Detect which cell encompasses the target text, then output its (x, y) center coordinate. 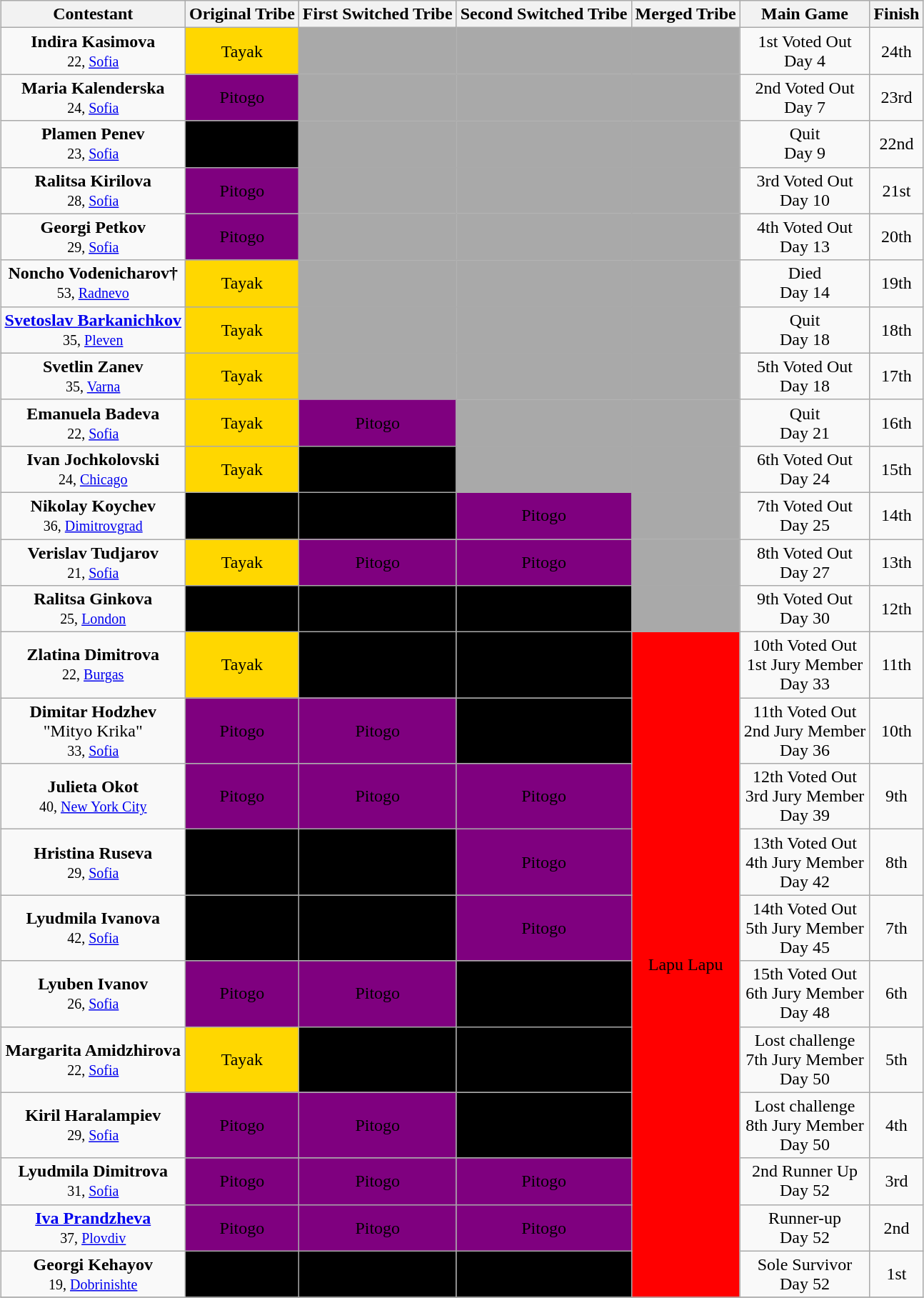
13th (897, 561)
10th Voted Out1st Jury MemberDay 33 (805, 665)
24th (897, 51)
Lost challenge8th Jury MemberDay 50 (805, 1125)
9th (897, 797)
DiedDay 14 (805, 283)
Indira Kasimova22, Sofia (93, 51)
15th Voted Out6th Jury MemberDay 48 (805, 994)
Ralitsa Kirilova28, Sofia (93, 190)
23rd (897, 97)
Kiril Haralampiev29, Sofia (93, 1125)
Lost challenge7th Jury MemberDay 50 (805, 1059)
18th (897, 330)
Margarita Amidzhirova22, Sofia (93, 1059)
14th (897, 516)
Lyudmila Ivanova42, Sofia (93, 928)
4th (897, 1125)
1st (897, 1274)
QuitDay 18 (805, 330)
3rd Voted OutDay 10 (805, 190)
6th Voted OutDay 24 (805, 469)
Lyuben Ivanov26, Sofia (93, 994)
Merged Tribe (686, 14)
3rd (897, 1182)
Dimitar Hodzhev"Mityo Krika"33, Sofia (93, 731)
Main Game (805, 14)
Sole SurvivorDay 52 (805, 1274)
21st (897, 190)
Plamen Penev23, Sofia (93, 144)
Zlatina Dimitrova22, Burgas (93, 665)
QuitDay 21 (805, 423)
20th (897, 237)
12th (897, 609)
Iva Prandzheva37, Plovdiv (93, 1227)
12th Voted Out3rd Jury MemberDay 39 (805, 797)
14th Voted Out5th Jury MemberDay 45 (805, 928)
Second Switched Tribe (544, 14)
6th (897, 994)
Lapu Lapu (686, 965)
Maria Kalenderska24, Sofia (93, 97)
Verislav Tudjarov21, Sofia (93, 561)
1st Voted OutDay 4 (805, 51)
Nikolay Koychev36, Dimitrovgrad (93, 516)
Ivan Jochkolovski24, Chicago (93, 469)
Georgi Kehayov19, Dobrinishte (93, 1274)
9th Voted OutDay 30 (805, 609)
8th Voted OutDay 27 (805, 561)
Runner-upDay 52 (805, 1227)
Emanuela Badeva22, Sofia (93, 423)
2nd Voted OutDay 7 (805, 97)
Svetlin Zanev35, Varna (93, 376)
Svetoslav Barkanichkov35, Pleven (93, 330)
Lyudmila Dimitrova31, Sofia (93, 1182)
11th Voted Out2nd Jury MemberDay 36 (805, 731)
Finish (897, 14)
4th Voted OutDay 13 (805, 237)
7th (897, 928)
11th (897, 665)
17th (897, 376)
Contestant (93, 14)
7th Voted OutDay 25 (805, 516)
Noncho Vodenicharov†53, Radnevo (93, 283)
8th (897, 862)
5th Voted OutDay 18 (805, 376)
10th (897, 731)
2nd Runner UpDay 52 (805, 1182)
22nd (897, 144)
First Switched Tribe (377, 14)
2nd (897, 1227)
QuitDay 9 (805, 144)
5th (897, 1059)
Original Tribe (241, 14)
Julieta Okot40, New York City (93, 797)
15th (897, 469)
19th (897, 283)
Georgi Petkov29, Sofia (93, 237)
16th (897, 423)
13th Voted Out4th Jury MemberDay 42 (805, 862)
Hristina Ruseva29, Sofia (93, 862)
Ralitsa Ginkova25, London (93, 609)
